Provide the (x, y) coordinate of the cell's center where the given text is located.  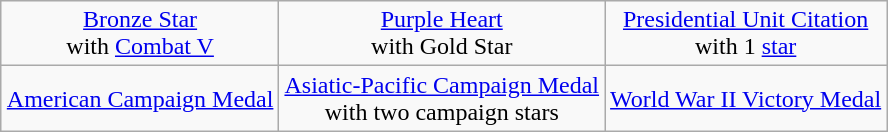
Asiatic-Pacific Campaign Medal with two campaign stars (442, 98)
Purple Heart with Gold Star (442, 34)
Bronze Star with Combat V (140, 34)
Presidential Unit Citation with 1 star (746, 34)
World War II Victory Medal (746, 98)
American Campaign Medal (140, 98)
